Provide the [x, y] coordinate of the cell's center where the given text is located.  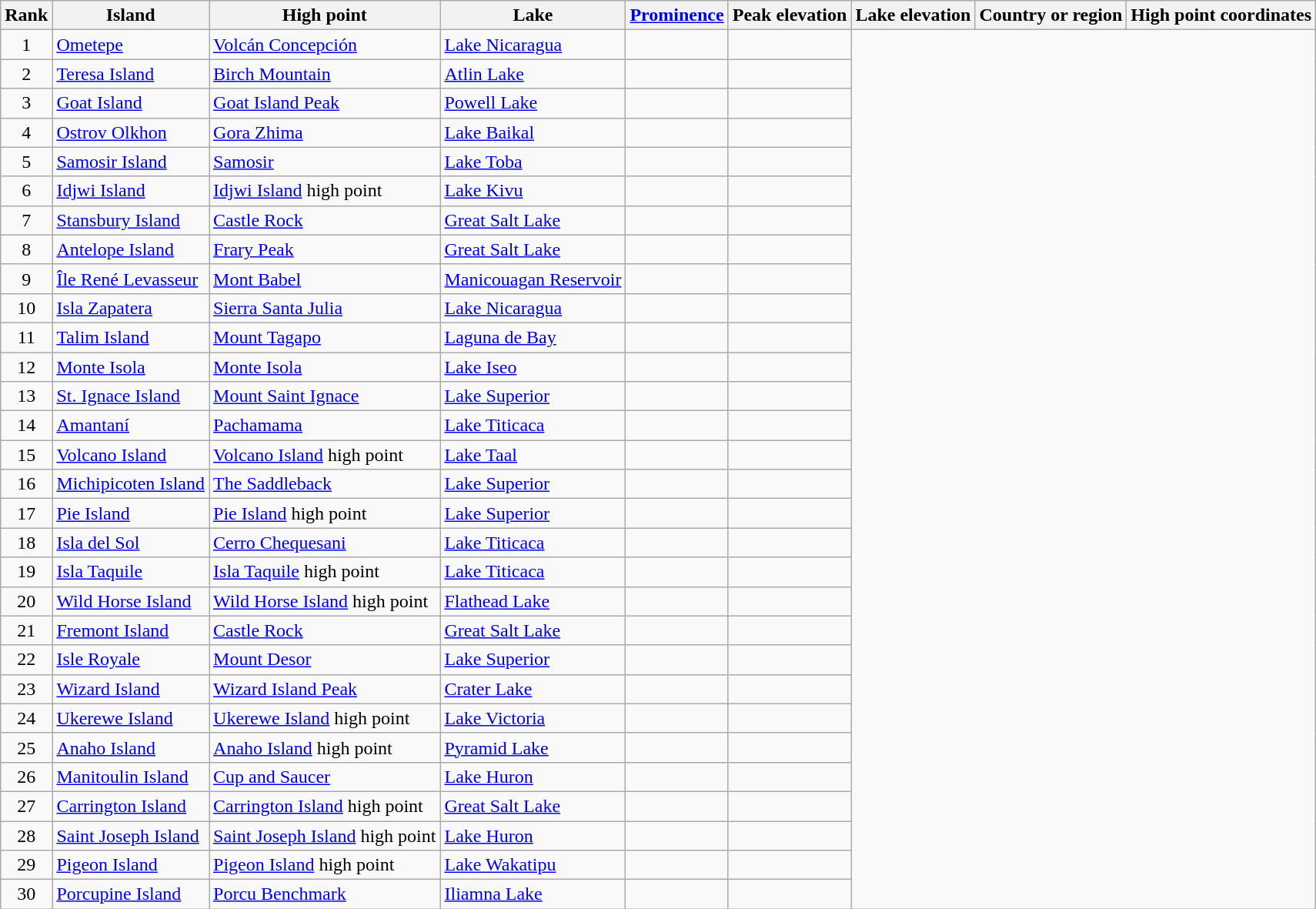
Wild Horse Island high point [325, 601]
16 [26, 484]
Isla Zapatera [131, 308]
Wild Horse Island [131, 601]
Flathead Lake [533, 601]
Lake Toba [533, 162]
Talim Island [131, 337]
Porcupine Island [131, 894]
Île René Levasseur [131, 279]
Prominence [677, 15]
Idjwi Island [131, 191]
29 [26, 865]
Wizard Island Peak [325, 689]
Lake Kivu [533, 191]
Country or region [1051, 15]
Lake Victoria [533, 718]
1 [26, 45]
Isle Royale [131, 660]
The Saddleback [325, 484]
5 [26, 162]
Mount Desor [325, 660]
Idjwi Island high point [325, 191]
High point coordinates [1221, 15]
Porcu Benchmark [325, 894]
6 [26, 191]
20 [26, 601]
25 [26, 747]
Ukerewe Island [131, 718]
Wizard Island [131, 689]
Carrington Island high point [325, 806]
Volcano Island high point [325, 455]
Birch Mountain [325, 74]
Michipicoten Island [131, 484]
Lake Baikal [533, 132]
Anaho Island high point [325, 747]
St. Ignace Island [131, 396]
Isla Taquile high point [325, 572]
3 [26, 103]
10 [26, 308]
30 [26, 894]
18 [26, 543]
Mount Saint Ignace [325, 396]
Mount Tagapo [325, 337]
28 [26, 835]
Stansbury Island [131, 220]
Lake [533, 15]
Laguna de Bay [533, 337]
Peak elevation [790, 15]
26 [26, 777]
Amantaní [131, 426]
Volcán Concepción [325, 45]
24 [26, 718]
13 [26, 396]
23 [26, 689]
17 [26, 513]
Rank [26, 15]
Pigeon Island [131, 865]
Frary Peak [325, 249]
Lake Taal [533, 455]
Island [131, 15]
Pigeon Island high point [325, 865]
Sierra Santa Julia [325, 308]
High point [325, 15]
Lake Iseo [533, 367]
Pie Island high point [325, 513]
Manicouagan Reservoir [533, 279]
9 [26, 279]
Carrington Island [131, 806]
Teresa Island [131, 74]
Goat Island Peak [325, 103]
7 [26, 220]
11 [26, 337]
4 [26, 132]
Lake Wakatipu [533, 865]
Goat Island [131, 103]
Iliamna Lake [533, 894]
12 [26, 367]
Cerro Chequesani [325, 543]
Isla del Sol [131, 543]
Samosir [325, 162]
19 [26, 572]
2 [26, 74]
Cup and Saucer [325, 777]
Samosir Island [131, 162]
Manitoulin Island [131, 777]
Saint Joseph Island high point [325, 835]
Ometepe [131, 45]
14 [26, 426]
21 [26, 630]
Crater Lake [533, 689]
Ostrov Olkhon [131, 132]
Pie Island [131, 513]
Isla Taquile [131, 572]
Gora Zhima [325, 132]
Antelope Island [131, 249]
27 [26, 806]
Anaho Island [131, 747]
22 [26, 660]
Volcano Island [131, 455]
Pyramid Lake [533, 747]
Atlin Lake [533, 74]
Saint Joseph Island [131, 835]
15 [26, 455]
Ukerewe Island high point [325, 718]
Lake elevation [913, 15]
Powell Lake [533, 103]
Fremont Island [131, 630]
8 [26, 249]
Mont Babel [325, 279]
Pachamama [325, 426]
